Scan for the cell matching the given text and deliver its (x, y) coordinate at center. 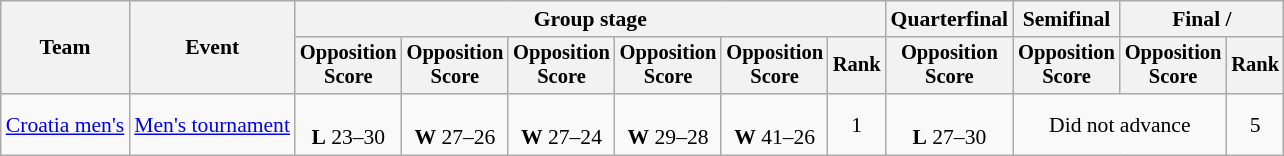
Group stage (590, 19)
L 23–30 (348, 124)
W 27–24 (562, 124)
Semifinal (1066, 19)
Did not advance (1120, 124)
Final / (1202, 19)
Quarterfinal (950, 19)
Men's tournament (212, 124)
5 (1255, 124)
1 (857, 124)
L 27–30 (950, 124)
W 27–26 (456, 124)
Team (66, 48)
Event (212, 48)
W 41–26 (774, 124)
W 29–28 (668, 124)
Croatia men's (66, 124)
